Output the [X, Y] coordinate of the center of the cell containing the given text.  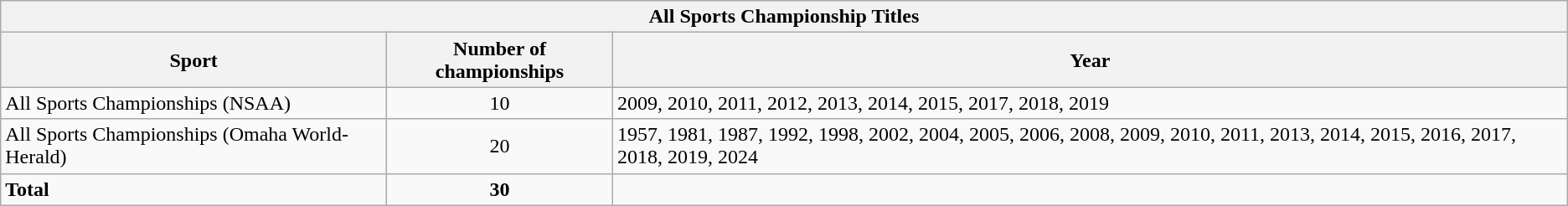
2009, 2010, 2011, 2012, 2013, 2014, 2015, 2017, 2018, 2019 [1090, 103]
30 [500, 189]
All Sports Championships (Omaha World-Herald) [194, 146]
10 [500, 103]
All Sports Championships (NSAA) [194, 103]
Total [194, 189]
Number of championships [500, 60]
All Sports Championship Titles [784, 17]
1957, 1981, 1987, 1992, 1998, 2002, 2004, 2005, 2006, 2008, 2009, 2010, 2011, 2013, 2014, 2015, 2016, 2017, 2018, 2019, 2024 [1090, 146]
20 [500, 146]
Year [1090, 60]
Sport [194, 60]
